Output the [x, y] coordinate of the center of the cell containing the given text.  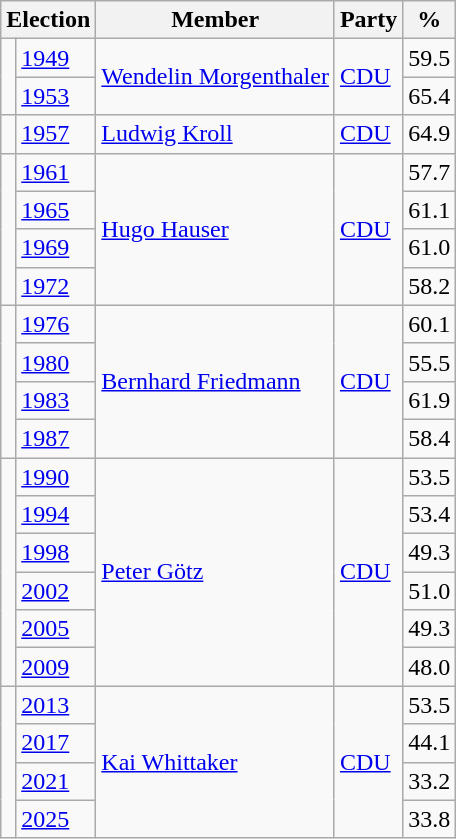
55.5 [430, 362]
61.1 [430, 210]
1987 [56, 438]
1994 [56, 515]
33.2 [430, 781]
Wendelin Morgenthaler [216, 77]
33.8 [430, 819]
2025 [56, 819]
61.0 [430, 248]
1969 [56, 248]
53.4 [430, 515]
Ludwig Kroll [216, 134]
Hugo Hauser [216, 229]
64.9 [430, 134]
2017 [56, 743]
Party [368, 20]
Election [48, 20]
1983 [56, 400]
Peter Götz [216, 572]
61.9 [430, 400]
2009 [56, 667]
2021 [56, 781]
48.0 [430, 667]
% [430, 20]
2013 [56, 705]
2005 [56, 629]
1972 [56, 286]
60.1 [430, 324]
1957 [56, 134]
59.5 [430, 58]
44.1 [430, 743]
1976 [56, 324]
1990 [56, 477]
1953 [56, 96]
1998 [56, 553]
Bernhard Friedmann [216, 381]
51.0 [430, 591]
1961 [56, 172]
2002 [56, 591]
57.7 [430, 172]
58.4 [430, 438]
58.2 [430, 286]
Member [216, 20]
1980 [56, 362]
65.4 [430, 96]
Kai Whittaker [216, 762]
1949 [56, 58]
1965 [56, 210]
